Identify which cell holds the provided text, then report its (x, y) central coordinate. 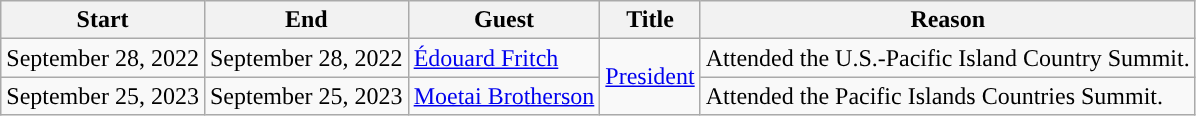
Attended the U.S.-Pacific Island Country Summit. (948, 58)
Reason (948, 20)
Moetai Brotherson (504, 96)
Guest (504, 20)
Édouard Fritch (504, 58)
End (306, 20)
Start (103, 20)
Title (650, 20)
President (650, 77)
Attended the Pacific Islands Countries Summit. (948, 96)
